Locate the cell with the specified text and output its (x, y) center coordinate. 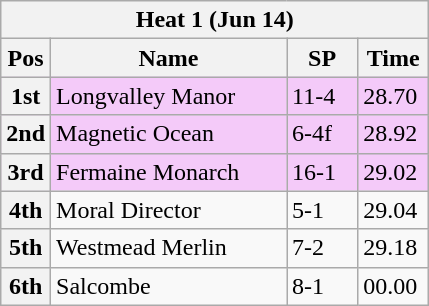
Magnetic Ocean (169, 134)
Fermaine Monarch (169, 172)
8-1 (322, 286)
29.18 (394, 248)
6-4f (322, 134)
SP (322, 58)
28.70 (394, 96)
Name (169, 58)
4th (26, 210)
Moral Director (169, 210)
6th (26, 286)
5th (26, 248)
28.92 (394, 134)
16-1 (322, 172)
3rd (26, 172)
1st (26, 96)
Salcombe (169, 286)
7-2 (322, 248)
Time (394, 58)
Westmead Merlin (169, 248)
00.00 (394, 286)
11-4 (322, 96)
Heat 1 (Jun 14) (215, 20)
Pos (26, 58)
5-1 (322, 210)
Longvalley Manor (169, 96)
2nd (26, 134)
29.02 (394, 172)
29.04 (394, 210)
